Return (x, y) of the center of cell containing provided text 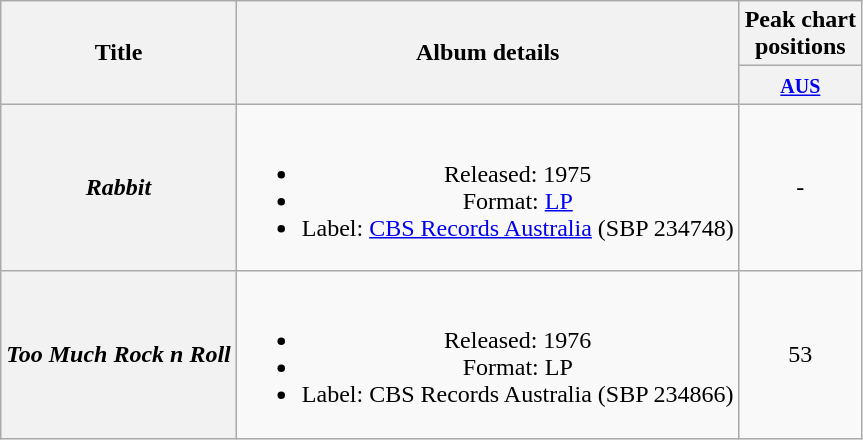
Title (119, 52)
Album details (488, 52)
Released: 1976Format: LPLabel: CBS Records Australia (SBP 234866) (488, 354)
AUS (800, 85)
Rabbit (119, 188)
53 (800, 354)
Peak chartpositions (800, 34)
Too Much Rock n Roll (119, 354)
Released: 1975Format: LPLabel: CBS Records Australia (SBP 234748) (488, 188)
- (800, 188)
